Locate the cell with the specified text and output its [x, y] center coordinate. 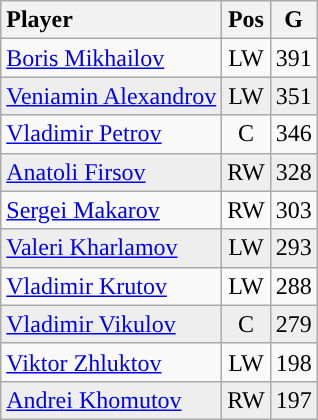
Viktor Zhluktov [112, 362]
Boris Mikhailov [112, 58]
Vladimir Petrov [112, 134]
Andrei Khomutov [112, 400]
Vladimir Krutov [112, 286]
Player [112, 20]
G [294, 20]
346 [294, 134]
197 [294, 400]
391 [294, 58]
Vladimir Vikulov [112, 324]
Sergei Makarov [112, 210]
288 [294, 286]
Valeri Kharlamov [112, 248]
Pos [246, 20]
328 [294, 172]
198 [294, 362]
Veniamin Alexandrov [112, 96]
Anatoli Firsov [112, 172]
351 [294, 96]
293 [294, 248]
303 [294, 210]
279 [294, 324]
